Output the [x, y] coordinate of the center of the cell containing the given text.  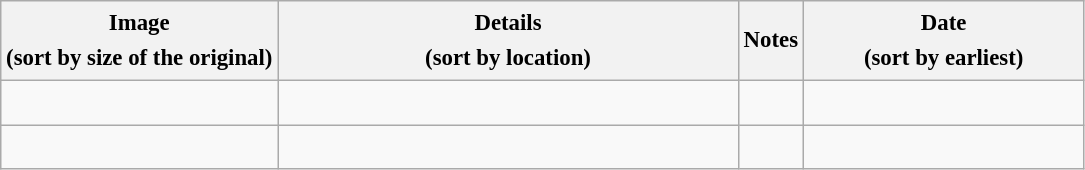
Image (sort by size of the original) [140, 40]
Notes [770, 40]
Date (sort by earliest) [944, 40]
Details (sort by location) [508, 40]
